Return the [x, y] coordinate for the center point of the cell that contains the specified text.  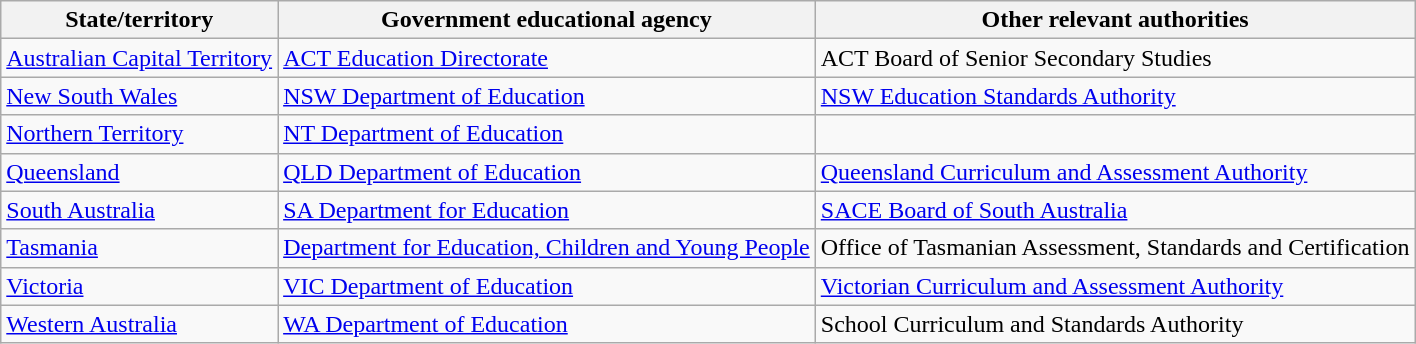
VIC Department of Education [547, 286]
SA Department for Education [547, 210]
WA Department of Education [547, 324]
Queensland [140, 172]
Victoria [140, 286]
Northern Territory [140, 134]
ACT Board of Senior Secondary Studies [1115, 58]
Victorian Curriculum and Assessment Authority [1115, 286]
State/territory [140, 20]
South Australia [140, 210]
Government educational agency [547, 20]
Western Australia [140, 324]
Tasmania [140, 248]
ACT Education Directorate [547, 58]
Office of Tasmanian Assessment, Standards and Certification [1115, 248]
SACE Board of South Australia [1115, 210]
NSW Education Standards Authority [1115, 96]
NT Department of Education [547, 134]
QLD Department of Education [547, 172]
Australian Capital Territory [140, 58]
Queensland Curriculum and Assessment Authority [1115, 172]
School Curriculum and Standards Authority [1115, 324]
New South Wales [140, 96]
NSW Department of Education [547, 96]
Department for Education, Children and Young People [547, 248]
Other relevant authorities [1115, 20]
